Return the [X, Y] coordinate for the center point of the cell that contains the specified text.  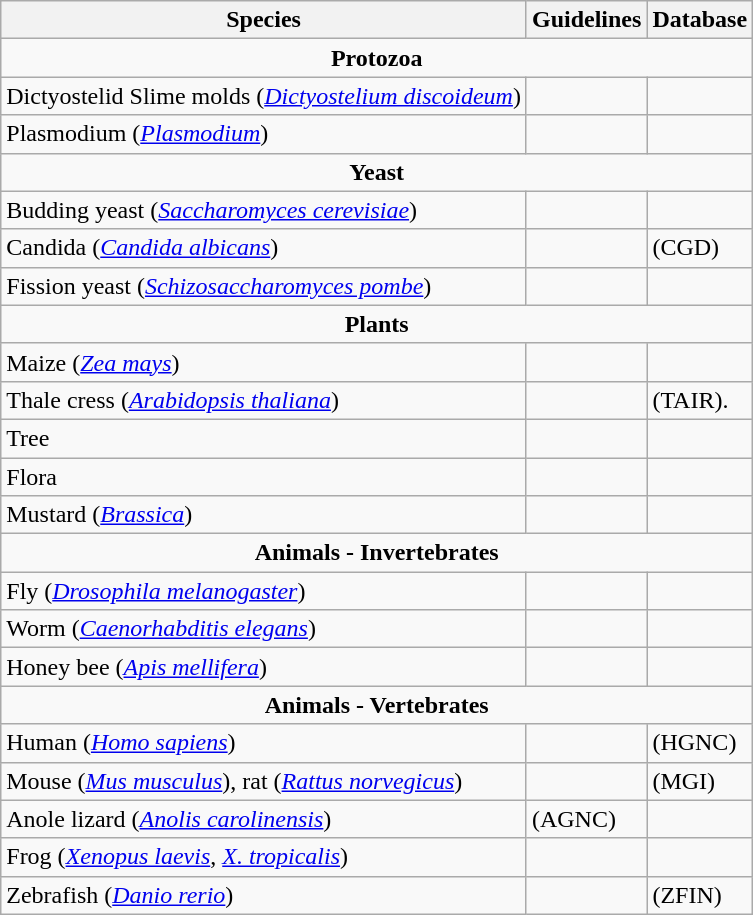
Human (Homo sapiens) [264, 743]
Plasmodium (Plasmodium) [264, 134]
Dictyostelid Slime molds (Dictyostelium discoideum) [264, 96]
Animals - Vertebrates [377, 705]
Budding yeast (Saccharomyces cerevisiae) [264, 210]
Candida (Candida albicans) [264, 248]
Plants [377, 324]
Guidelines [586, 20]
Flora [264, 477]
Frog (Xenopus laevis, X. tropicalis) [264, 857]
Maize (Zea mays) [264, 362]
Tree [264, 438]
Animals - Invertebrates [377, 553]
Fly (Drosophila melanogaster) [264, 591]
Zebrafish (Danio rerio) [264, 895]
(CGD) [700, 248]
(HGNC) [700, 743]
Mustard (Brassica) [264, 515]
Anole lizard (Anolis carolinensis) [264, 819]
Fission yeast (Schizosaccharomyces pombe) [264, 286]
Mouse (Mus musculus), rat (Rattus norvegicus) [264, 781]
Honey bee (Apis mellifera) [264, 667]
Worm (Caenorhabditis elegans) [264, 629]
(TAIR). [700, 400]
Database [700, 20]
Yeast [377, 172]
(MGI) [700, 781]
Protozoa [377, 58]
(ZFIN) [700, 895]
Species [264, 20]
(AGNC) [586, 819]
Thale cress (Arabidopsis thaliana) [264, 400]
